For the text-containing cell, return its midpoint in (x, y) coordinate format. 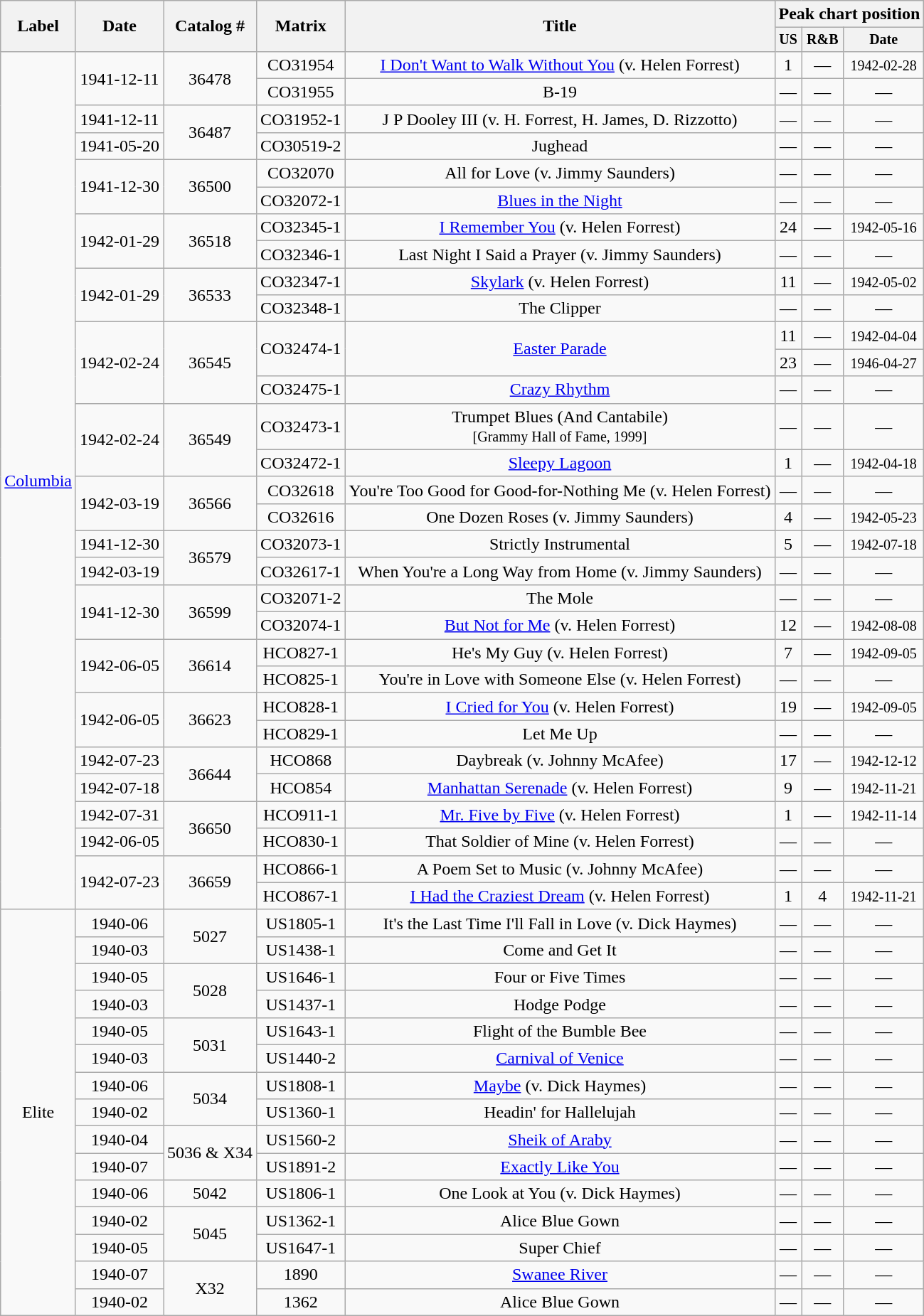
CO32072-1 (301, 200)
Elite (38, 1112)
US1806-1 (301, 1194)
36599 (211, 611)
One Dozen Roses (v. Jimmy Saunders) (560, 517)
CO32474-1 (301, 349)
36545 (211, 363)
Come and Get It (560, 950)
1942-11-14 (883, 815)
Four or Five Times (560, 977)
HCO868 (301, 761)
Hodge Podge (560, 1004)
CO32617-1 (301, 571)
Let Me Up (560, 734)
1942-02-28 (883, 65)
US1437-1 (301, 1004)
7 (788, 653)
All for Love (v. Jimmy Saunders) (560, 173)
Catalog # (211, 26)
HCO854 (301, 788)
36478 (211, 78)
36614 (211, 666)
HCO827-1 (301, 653)
23 (788, 363)
US (788, 40)
Maybe (v. Dick Haymes) (560, 1086)
US1360-1 (301, 1113)
X32 (211, 1288)
CO32346-1 (301, 255)
US1440-2 (301, 1059)
Carnival of Venice (560, 1059)
CO31952-1 (301, 119)
1942-05-16 (883, 228)
36487 (211, 132)
CO31954 (301, 65)
1942-04-04 (883, 336)
I Had the Craziest Dream (v. Helen Forrest) (560, 896)
You're Too Good for Good-for-Nothing Me (v. Helen Forrest) (560, 490)
36659 (211, 882)
CO30519-2 (301, 146)
Mr. Five by Five (v. Helen Forrest) (560, 815)
It's the Last Time I'll Fall in Love (v. Dick Haymes) (560, 923)
CO32472-1 (301, 463)
Strictly Instrumental (560, 544)
HCO867-1 (301, 896)
US1646-1 (301, 977)
CO32073-1 (301, 544)
That Soldier of Mine (v. Helen Forrest) (560, 842)
HCO825-1 (301, 680)
1942-12-12 (883, 761)
1942-07-31 (120, 815)
24 (788, 228)
HCO911-1 (301, 815)
Blues in the Night (560, 200)
HCO829-1 (301, 734)
CO32475-1 (301, 390)
Trumpet Blues (And Cantabile)[Grammy Hall of Fame, 1999] (560, 427)
1942-04-18 (883, 463)
1942-05-23 (883, 517)
He's My Guy (v. Helen Forrest) (560, 653)
The Mole (560, 598)
CO32347-1 (301, 282)
Swanee River (560, 1275)
1946-04-27 (883, 363)
R&B (822, 40)
US1805-1 (301, 923)
I Don't Want to Walk Without You (v. Helen Forrest) (560, 65)
Columbia (38, 481)
1890 (301, 1275)
CO32071-2 (301, 598)
1942-05-02 (883, 282)
36623 (211, 720)
US1362-1 (301, 1221)
But Not for Me (v. Helen Forrest) (560, 626)
Headin' for Hallelujah (560, 1113)
12 (788, 626)
Last Night I Said a Prayer (v. Jimmy Saunders) (560, 255)
1940-04 (120, 1140)
19 (788, 707)
I Remember You (v. Helen Forrest) (560, 228)
Skylark (v. Helen Forrest) (560, 282)
5 (788, 544)
1941-05-20 (120, 146)
36566 (211, 503)
CO31955 (301, 92)
1362 (301, 1302)
9 (788, 788)
5028 (211, 990)
Crazy Rhythm (560, 390)
US1891-2 (301, 1167)
The Clipper (560, 309)
I Cried for You (v. Helen Forrest) (560, 707)
Title (560, 26)
36650 (211, 828)
CO32348-1 (301, 309)
5034 (211, 1099)
Super Chief (560, 1248)
US1438-1 (301, 950)
Flight of the Bumble Bee (560, 1031)
CO32473-1 (301, 427)
US1808-1 (301, 1086)
Label (38, 26)
36549 (211, 439)
When You're a Long Way from Home (v. Jimmy Saunders) (560, 571)
36533 (211, 295)
5031 (211, 1044)
5042 (211, 1194)
US1560-2 (301, 1140)
36500 (211, 187)
You're in Love with Someone Else (v. Helen Forrest) (560, 680)
36579 (211, 557)
36518 (211, 241)
J P Dooley III (v. H. Forrest, H. James, D. Rizzotto) (560, 119)
17 (788, 761)
CO32070 (301, 173)
HCO866-1 (301, 869)
Daybreak (v. Johnny McAfee) (560, 761)
Sheik of Araby (560, 1140)
Sleepy Lagoon (560, 463)
Easter Parade (560, 349)
5036 & X34 (211, 1153)
CO32618 (301, 490)
HCO828-1 (301, 707)
36644 (211, 774)
A Poem Set to Music (v. Johnny McAfee) (560, 869)
Exactly Like You (560, 1167)
HCO830-1 (301, 842)
CO32074-1 (301, 626)
US1647-1 (301, 1248)
1942-08-08 (883, 626)
US1643-1 (301, 1031)
B-19 (560, 92)
Matrix (301, 26)
5045 (211, 1234)
5027 (211, 936)
One Look at You (v. Dick Haymes) (560, 1194)
Peak chart position (849, 14)
CO32616 (301, 517)
Jughead (560, 146)
CO32345-1 (301, 228)
Manhattan Serenade (v. Helen Forrest) (560, 788)
